Output the (X, Y) coordinate of the center of the cell containing the given text.  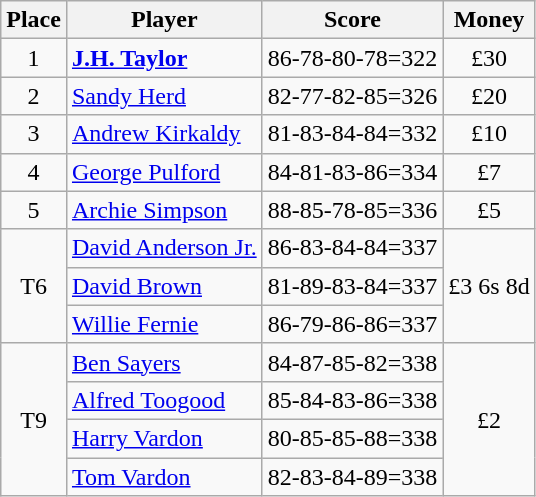
Andrew Kirkaldy (164, 134)
George Pulford (164, 172)
David Anderson Jr. (164, 248)
2 (34, 96)
1 (34, 58)
Place (34, 20)
84-87-85-82=338 (352, 362)
5 (34, 210)
Alfred Toogood (164, 400)
86-78-80-78=322 (352, 58)
Money (489, 20)
Ben Sayers (164, 362)
T9 (34, 419)
£3 6s 8d (489, 286)
T6 (34, 286)
85-84-83-86=338 (352, 400)
Player (164, 20)
David Brown (164, 286)
£7 (489, 172)
£30 (489, 58)
£5 (489, 210)
84-81-83-86=334 (352, 172)
82-77-82-85=326 (352, 96)
Tom Vardon (164, 477)
£2 (489, 419)
Score (352, 20)
82-83-84-89=338 (352, 477)
£10 (489, 134)
Sandy Herd (164, 96)
81-83-84-84=332 (352, 134)
Harry Vardon (164, 438)
80-85-85-88=338 (352, 438)
3 (34, 134)
J.H. Taylor (164, 58)
Archie Simpson (164, 210)
86-83-84-84=337 (352, 248)
81-89-83-84=337 (352, 286)
86-79-86-86=337 (352, 324)
Willie Fernie (164, 324)
4 (34, 172)
£20 (489, 96)
88-85-78-85=336 (352, 210)
